Pinpoint the cell where the given text exists, returning its (X, Y) midpoint coordinate. 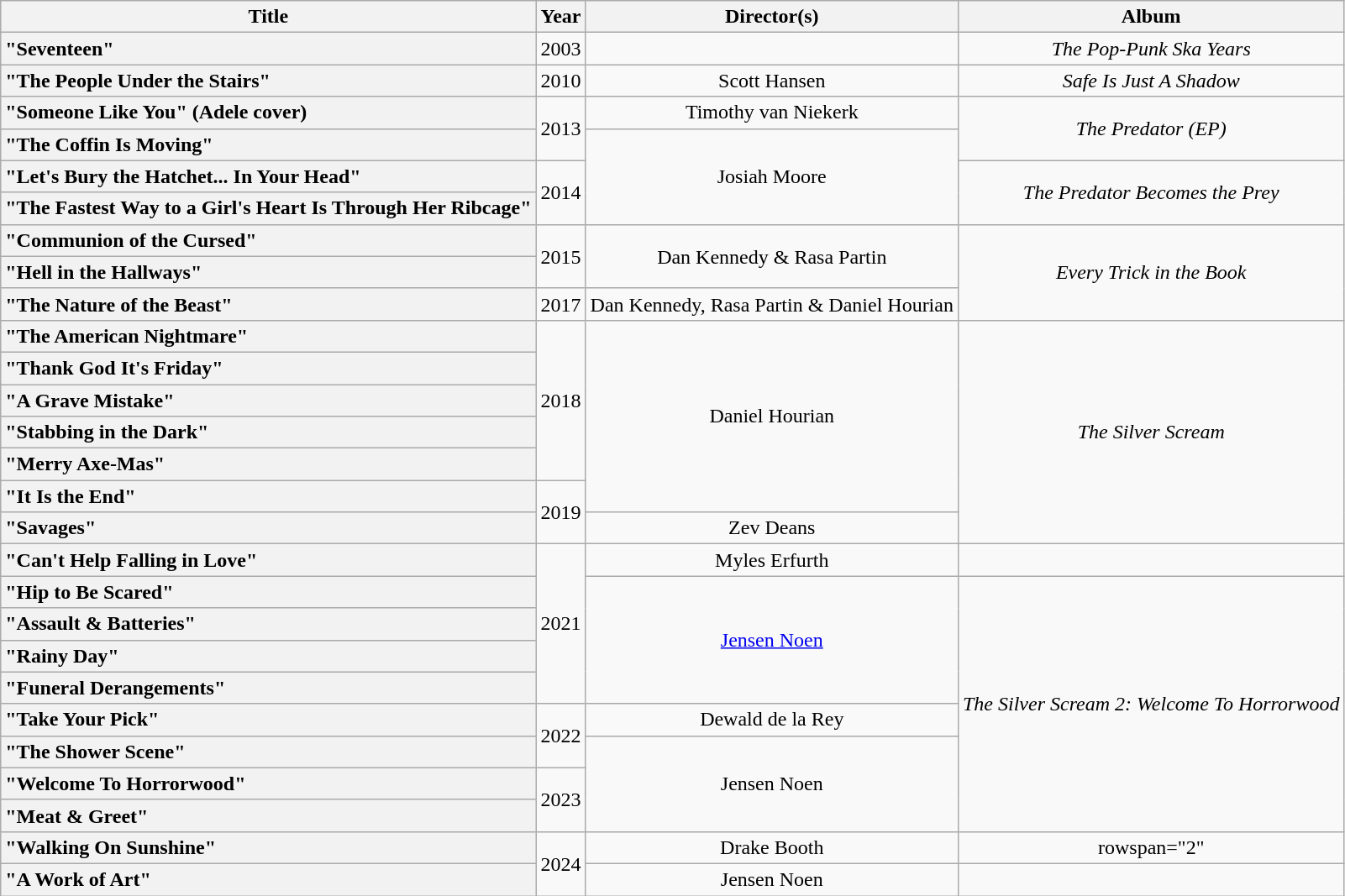
Dan Kennedy & Rasa Partin (771, 256)
"Assault & Batteries" (269, 624)
"A Work of Art" (269, 879)
The Predator (EP) (1151, 128)
"Funeral Derangements" (269, 688)
"The Coffin Is Moving" (269, 144)
2024 (561, 863)
"Savages" (269, 528)
"The Nature of the Beast" (269, 304)
"The Shower Scene" (269, 752)
Year (561, 17)
"The People Under the Stairs" (269, 81)
"Someone Like You" (Adele cover) (269, 113)
The Pop-Punk Ska Years (1151, 49)
"It Is the End" (269, 496)
"Meat & Greet" (269, 815)
"The American Nightmare" (269, 336)
"Communion of the Cursed" (269, 240)
Daniel Hourian (771, 416)
"Welcome To Horrorwood" (269, 783)
2003 (561, 49)
"Take Your Pick" (269, 720)
2014 (561, 192)
"Can't Help Falling in Love" (269, 560)
The Silver Scream (1151, 432)
2013 (561, 128)
Safe Is Just A Shadow (1151, 81)
"Thank God It's Friday" (269, 368)
2022 (561, 736)
"Hip to Be Scared" (269, 592)
"Let's Bury the Hatchet... In Your Head" (269, 176)
Josiah Moore (771, 176)
"Stabbing in the Dark" (269, 432)
2017 (561, 304)
Drake Booth (771, 847)
2019 (561, 512)
"A Grave Mistake" (269, 401)
Timothy van Niekerk (771, 113)
The Predator Becomes the Prey (1151, 192)
rowspan="2" (1151, 847)
2023 (561, 799)
Director(s) (771, 17)
"Walking On Sunshine" (269, 847)
Title (269, 17)
Album (1151, 17)
Dan Kennedy, Rasa Partin & Daniel Hourian (771, 304)
"Hell in the Hallways" (269, 272)
"The Fastest Way to a Girl's Heart Is Through Her Ribcage" (269, 208)
Myles Erfurth (771, 560)
Scott Hansen (771, 81)
The Silver Scream 2: Welcome To Horrorwood (1151, 704)
2021 (561, 624)
2018 (561, 400)
2015 (561, 256)
Dewald de la Rey (771, 720)
2010 (561, 81)
"Merry Axe-Mas" (269, 464)
"Seventeen" (269, 49)
Zev Deans (771, 528)
Every Trick in the Book (1151, 272)
"Rainy Day" (269, 656)
